Identify which cell holds the provided text, then report its [x, y] central coordinate. 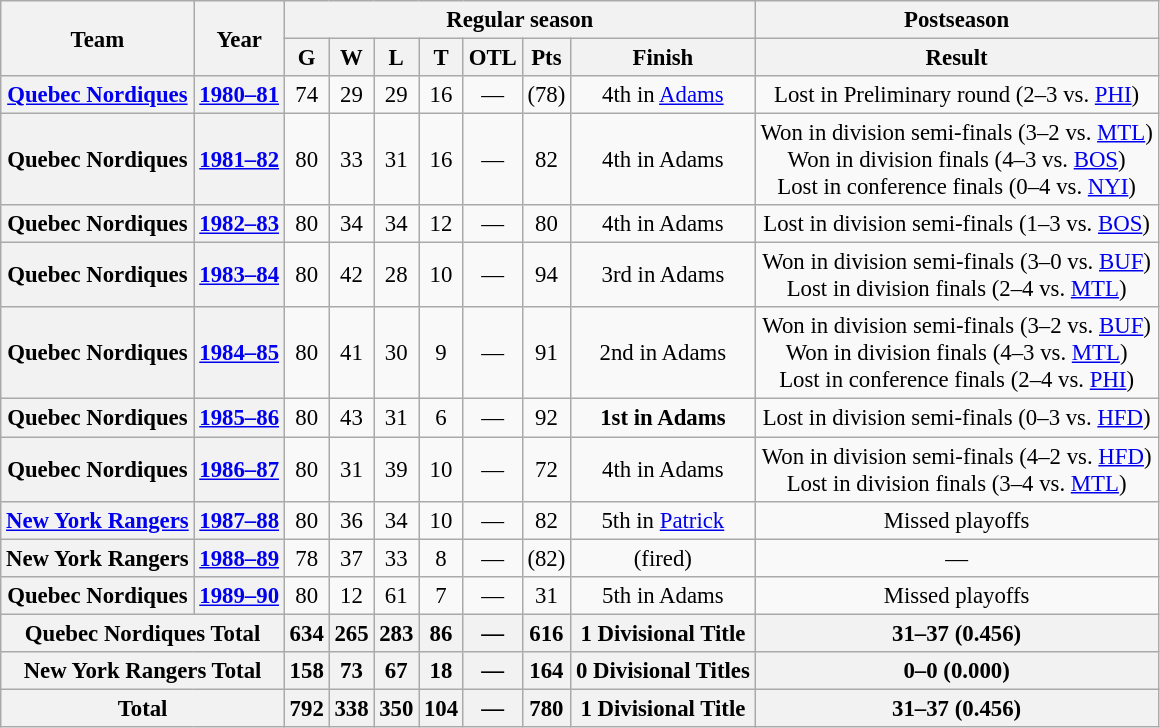
Lost in Preliminary round (2–3 vs. PHI) [956, 95]
265 [352, 633]
Regular season [520, 20]
0 Divisional Titles [663, 671]
G [306, 58]
1981–82 [239, 160]
283 [396, 633]
6 [442, 418]
3rd in Adams [663, 276]
9 [442, 354]
Lost in division semi-finals (0–3 vs. HFD) [956, 418]
616 [546, 633]
634 [306, 633]
92 [546, 418]
36 [352, 520]
61 [396, 595]
Total [143, 708]
L [396, 58]
Won in division semi-finals (3–2 vs. MTL) Won in division finals (4–3 vs. BOS) Lost in conference finals (0–4 vs. NYI) [956, 160]
792 [306, 708]
1983–84 [239, 276]
350 [396, 708]
74 [306, 95]
1988–89 [239, 558]
91 [546, 354]
30 [396, 354]
1st in Adams [663, 418]
1987–88 [239, 520]
2nd in Adams [663, 354]
Result [956, 58]
164 [546, 671]
73 [352, 671]
1984–85 [239, 354]
158 [306, 671]
78 [306, 558]
OTL [492, 58]
18 [442, 671]
Year [239, 38]
New York Rangers Total [143, 671]
W [352, 58]
72 [546, 470]
86 [442, 633]
42 [352, 276]
Won in division semi-finals (4–2 vs. HFD) Lost in division finals (3–4 vs. MTL) [956, 470]
338 [352, 708]
28 [396, 276]
(82) [546, 558]
5th in Patrick [663, 520]
Won in division semi-finals (3–2 vs. BUF) Won in division finals (4–3 vs. MTL) Lost in conference finals (2–4 vs. PHI) [956, 354]
8 [442, 558]
104 [442, 708]
(78) [546, 95]
Lost in division semi-finals (1–3 vs. BOS) [956, 224]
(fired) [663, 558]
1986–87 [239, 470]
Quebec Nordiques Total [143, 633]
94 [546, 276]
43 [352, 418]
0–0 (0.000) [956, 671]
1985–86 [239, 418]
1982–83 [239, 224]
Pts [546, 58]
Postseason [956, 20]
41 [352, 354]
37 [352, 558]
1989–90 [239, 595]
39 [396, 470]
1980–81 [239, 95]
T [442, 58]
Won in division semi-finals (3–0 vs. BUF) Lost in division finals (2–4 vs. MTL) [956, 276]
Finish [663, 58]
5th in Adams [663, 595]
7 [442, 595]
67 [396, 671]
780 [546, 708]
Team [98, 38]
